Pinpoint the cell where the given text exists, returning its (x, y) midpoint coordinate. 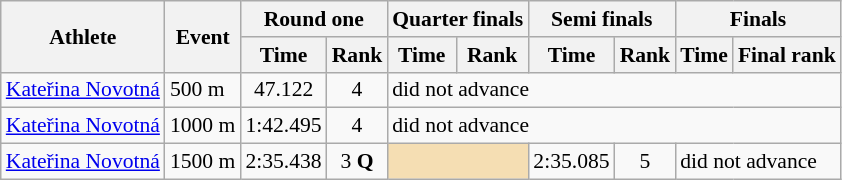
2:35.085 (571, 162)
Semi finals (602, 19)
Athlete (83, 36)
2:35.438 (283, 162)
47.122 (283, 90)
1000 m (202, 126)
Final rank (787, 55)
Quarter finals (458, 19)
Round one (314, 19)
Event (202, 36)
500 m (202, 90)
Finals (758, 19)
5 (646, 162)
3 Q (358, 162)
1500 m (202, 162)
1:42.495 (283, 126)
